Output the (x, y) coordinate of the center of the cell containing the given text.  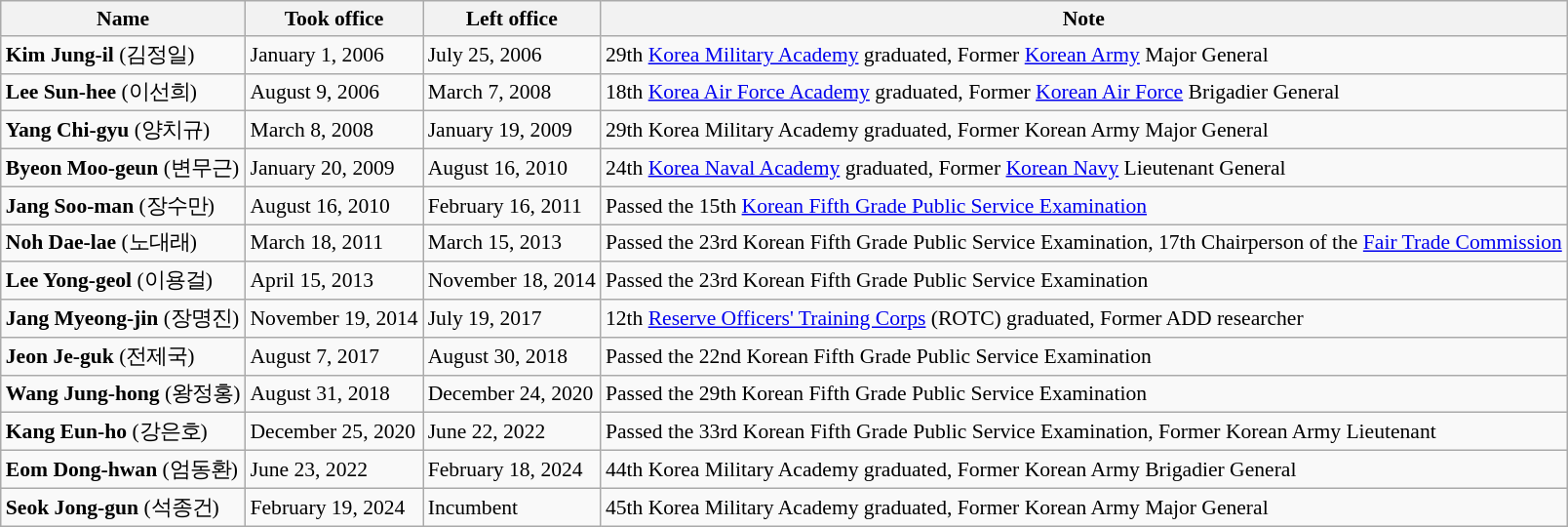
Jang Soo-man (장수만) (123, 205)
44th Korea Military Academy graduated, Former Korean Army Brigadier General (1084, 470)
Passed the 23rd Korean Fifth Grade Public Service Examination (1084, 281)
August 31, 2018 (333, 394)
Passed the 29th Korean Fifth Grade Public Service Examination (1084, 394)
January 19, 2009 (512, 131)
February 16, 2011 (512, 205)
Passed the 15th Korean Fifth Grade Public Service Examination (1084, 205)
March 18, 2011 (333, 244)
Seok Jong-gun (석종건) (123, 507)
November 18, 2014 (512, 281)
February 19, 2024 (333, 507)
Name (123, 19)
Took office (333, 19)
Note (1084, 19)
August 30, 2018 (512, 357)
Left office (512, 19)
June 23, 2022 (333, 470)
Jeon Je-guk (전제국) (123, 357)
August 7, 2017 (333, 357)
August 9, 2006 (333, 92)
Byeon Moo-geun (변무근) (123, 168)
July 25, 2006 (512, 55)
24th Korea Naval Academy graduated, Former Korean Navy Lieutenant General (1084, 168)
November 19, 2014 (333, 318)
March 7, 2008 (512, 92)
April 15, 2013 (333, 281)
45th Korea Military Academy graduated, Former Korean Army Major General (1084, 507)
Eom Dong-hwan (엄동환) (123, 470)
December 25, 2020 (333, 431)
December 24, 2020 (512, 394)
Noh Dae-lae (노대래) (123, 244)
Kang Eun-ho (강은호) (123, 431)
Jang Myeong-jin (장명진) (123, 318)
Lee Yong-geol (이용걸) (123, 281)
18th Korea Air Force Academy graduated, Former Korean Air Force Brigadier General (1084, 92)
Yang Chi-gyu (양치규) (123, 131)
Lee Sun-hee (이선희) (123, 92)
March 8, 2008 (333, 131)
Passed the 22nd Korean Fifth Grade Public Service Examination (1084, 357)
February 18, 2024 (512, 470)
Passed the 33rd Korean Fifth Grade Public Service Examination, Former Korean Army Lieutenant (1084, 431)
12th Reserve Officers' Training Corps (ROTC) graduated, Former ADD researcher (1084, 318)
July 19, 2017 (512, 318)
January 20, 2009 (333, 168)
Wang Jung-hong (왕정홍) (123, 394)
June 22, 2022 (512, 431)
March 15, 2013 (512, 244)
Kim Jung-il (김정일) (123, 55)
Passed the 23rd Korean Fifth Grade Public Service Examination, 17th Chairperson of the Fair Trade Commission (1084, 244)
January 1, 2006 (333, 55)
Incumbent (512, 507)
